Output the [x, y] coordinate of the center of the cell containing the given text.  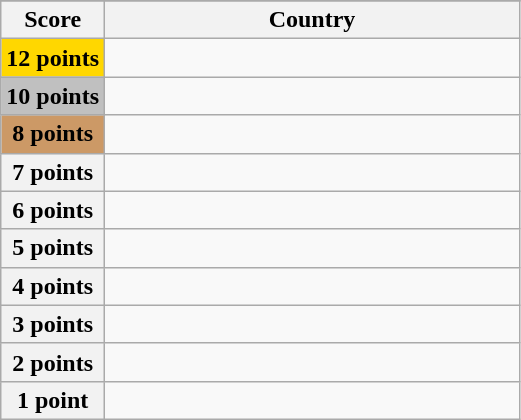
10 points [53, 96]
5 points [53, 248]
Score [53, 20]
2 points [53, 362]
3 points [53, 324]
8 points [53, 134]
12 points [53, 58]
6 points [53, 210]
7 points [53, 172]
1 point [53, 400]
Country [312, 20]
4 points [53, 286]
